From the cell containing the given text, extract its center point as (x, y) coordinate. 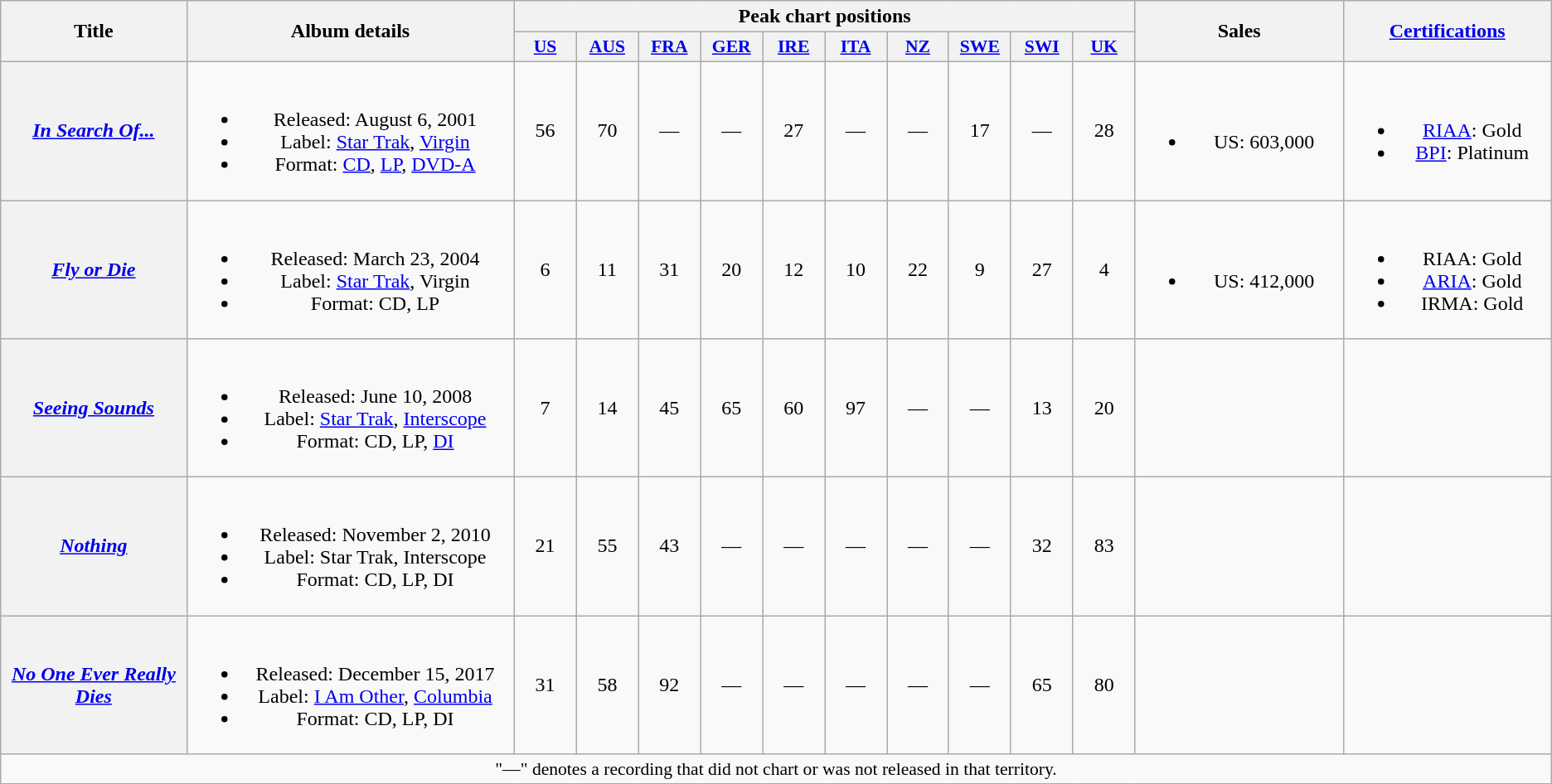
9 (980, 270)
RIAA: GoldARIA: GoldIRMA: Gold (1448, 270)
RIAA: GoldBPI: Platinum (1448, 131)
Title (94, 31)
AUS (607, 47)
58 (607, 685)
"—" denotes a recording that did not chart or was not released in that territory. (776, 769)
7 (546, 408)
43 (670, 547)
FRA (670, 47)
GER (731, 47)
Released: June 10, 2008Label: Star Trak, InterscopeFormat: CD, LP, DI (350, 408)
56 (546, 131)
UK (1104, 47)
13 (1041, 408)
Peak chart positions (824, 17)
Certifications (1448, 31)
IRE (794, 47)
60 (794, 408)
14 (607, 408)
US: 603,000 (1239, 131)
Sales (1239, 31)
28 (1104, 131)
SWI (1041, 47)
Released: March 23, 2004Label: Star Trak, VirginFormat: CD, LP (350, 270)
No One Ever Really Dies (94, 685)
97 (856, 408)
32 (1041, 547)
Released: November 2, 2010Label: Star Trak, InterscopeFormat: CD, LP, DI (350, 547)
22 (919, 270)
Fly or Die (94, 270)
11 (607, 270)
Released: December 15, 2017Label: I Am Other, ColumbiaFormat: CD, LP, DI (350, 685)
ITA (856, 47)
45 (670, 408)
92 (670, 685)
70 (607, 131)
80 (1104, 685)
17 (980, 131)
10 (856, 270)
55 (607, 547)
NZ (919, 47)
21 (546, 547)
4 (1104, 270)
US: 412,000 (1239, 270)
12 (794, 270)
83 (1104, 547)
Album details (350, 31)
6 (546, 270)
Released: August 6, 2001Label: Star Trak, VirginFormat: CD, LP, DVD-A (350, 131)
Seeing Sounds (94, 408)
US (546, 47)
Nothing (94, 547)
SWE (980, 47)
In Search Of... (94, 131)
